Return (X, Y) of the center of cell containing provided text 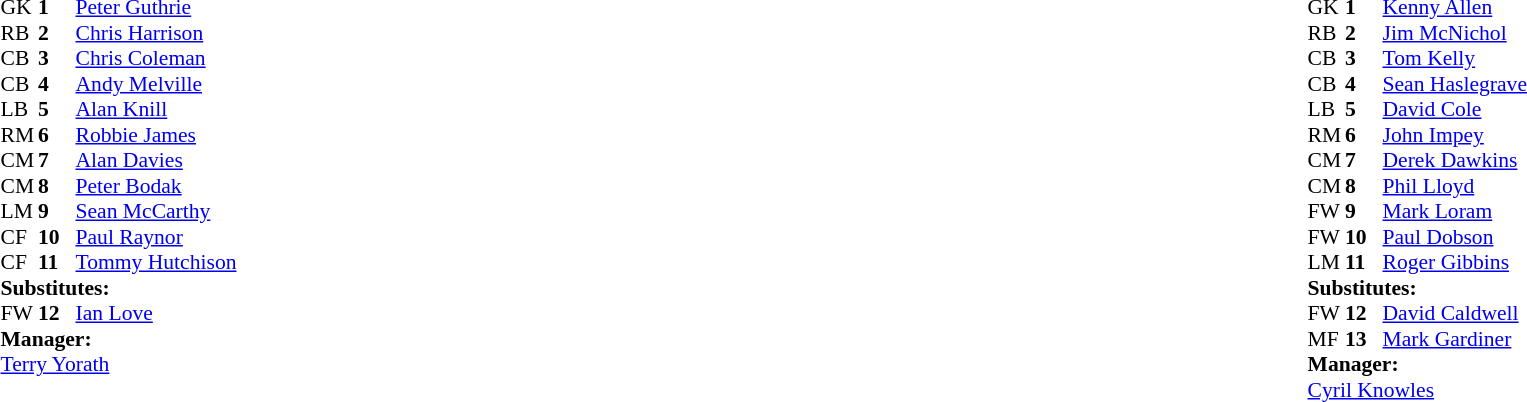
David Cole (1455, 109)
13 (1364, 339)
Phil Lloyd (1455, 186)
Tommy Hutchison (156, 263)
John Impey (1455, 135)
Jim McNichol (1455, 33)
Terry Yorath (118, 365)
Derek Dawkins (1455, 161)
Chris Harrison (156, 33)
Sean Haslegrave (1455, 84)
Ian Love (156, 313)
Chris Coleman (156, 59)
Peter Bodak (156, 186)
MF (1327, 339)
Andy Melville (156, 84)
David Caldwell (1455, 313)
Robbie James (156, 135)
Sean McCarthy (156, 211)
Alan Knill (156, 109)
Alan Davies (156, 161)
Paul Dobson (1455, 237)
Roger Gibbins (1455, 263)
Paul Raynor (156, 237)
Tom Kelly (1455, 59)
Mark Gardiner (1455, 339)
Mark Loram (1455, 211)
